For the text-containing cell, return its midpoint in (X, Y) coordinate format. 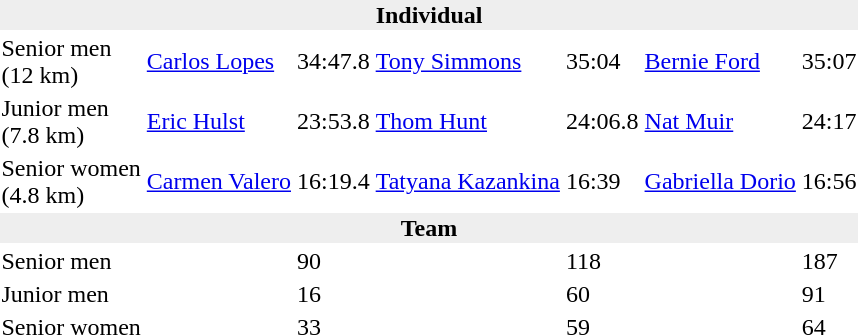
16:56 (829, 182)
Bernie Ford (720, 62)
23:53.8 (334, 122)
Junior men (71, 294)
187 (829, 261)
24:17 (829, 122)
Junior men(7.8 km) (71, 122)
Individual (429, 15)
Team (429, 228)
118 (602, 261)
Carlos Lopes (218, 62)
Senior women(4.8 km) (71, 182)
16:39 (602, 182)
24:06.8 (602, 122)
Eric Hulst (218, 122)
16 (334, 294)
91 (829, 294)
60 (602, 294)
Thom Hunt (468, 122)
Gabriella Dorio (720, 182)
Nat Muir (720, 122)
90 (334, 261)
Carmen Valero (218, 182)
Tony Simmons (468, 62)
Senior men (71, 261)
35:07 (829, 62)
16:19.4 (334, 182)
34:47.8 (334, 62)
Tatyana Kazankina (468, 182)
Senior men(12 km) (71, 62)
35:04 (602, 62)
